From the cell containing the given text, extract its center point as (X, Y) coordinate. 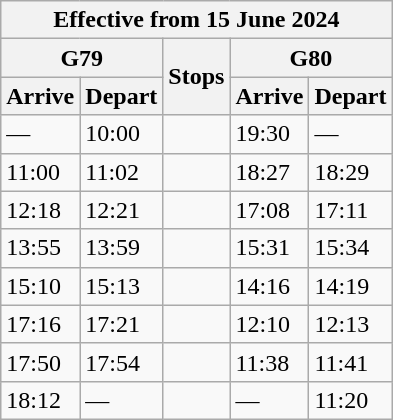
14:19 (350, 286)
17:21 (122, 324)
17:54 (122, 362)
15:31 (270, 248)
Effective from 15 June 2024 (196, 20)
15:10 (40, 286)
18:27 (270, 172)
13:55 (40, 248)
19:30 (270, 134)
11:41 (350, 362)
Stops (196, 77)
G79 (82, 58)
10:00 (122, 134)
17:08 (270, 210)
11:02 (122, 172)
17:50 (40, 362)
11:38 (270, 362)
17:11 (350, 210)
18:29 (350, 172)
11:00 (40, 172)
12:13 (350, 324)
12:10 (270, 324)
12:21 (122, 210)
15:34 (350, 248)
17:16 (40, 324)
G80 (311, 58)
14:16 (270, 286)
11:20 (350, 400)
12:18 (40, 210)
18:12 (40, 400)
13:59 (122, 248)
15:13 (122, 286)
